From the cell containing the given text, extract its center point as [X, Y] coordinate. 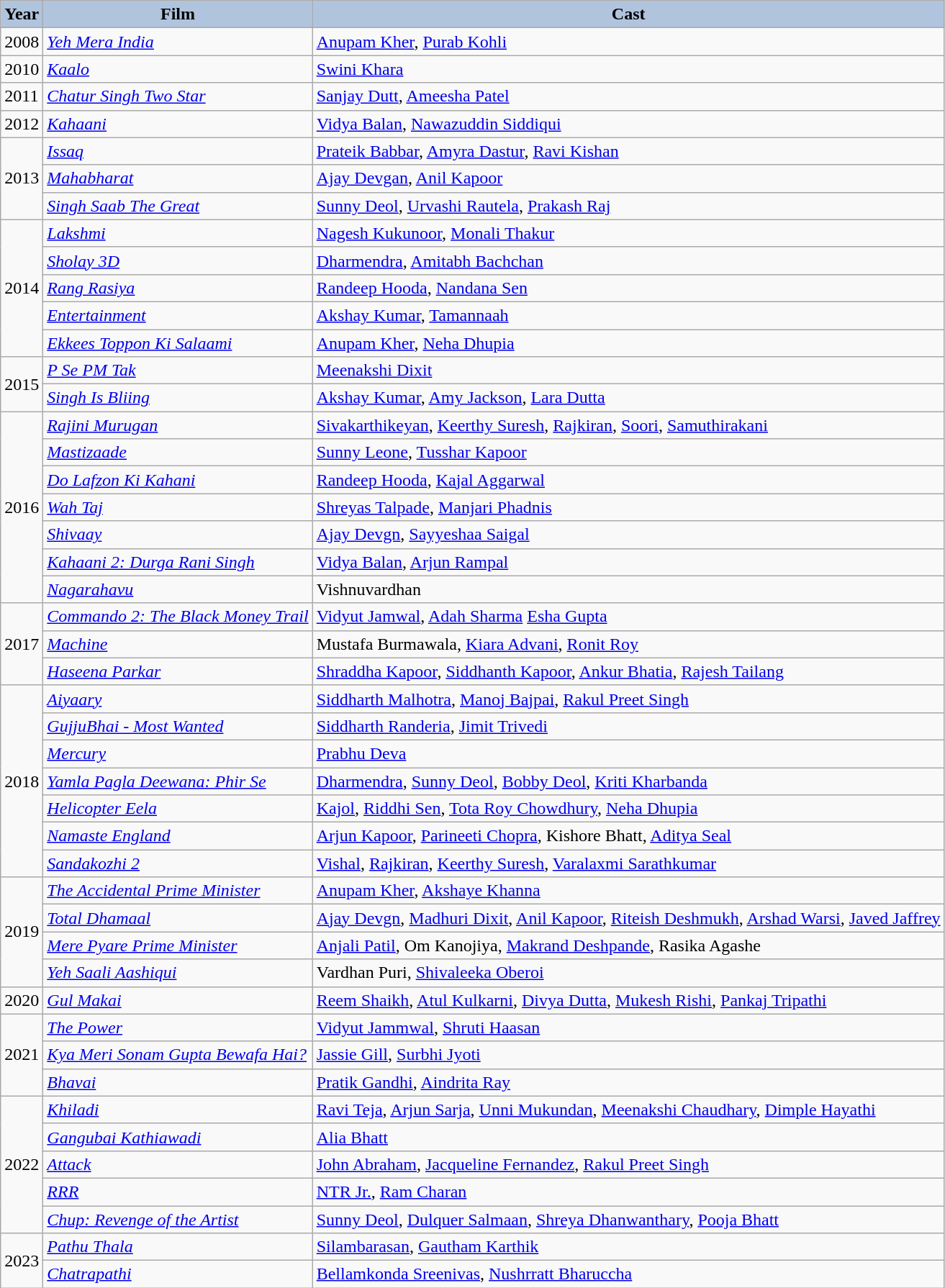
Mahabharat [178, 178]
Kaalo [178, 69]
Sandakozhi 2 [178, 863]
Rajini Murugan [178, 425]
Yamla Pagla Deewana: Phir Se [178, 781]
Helicopter Eela [178, 809]
2011 [22, 96]
Singh Saab The Great [178, 206]
Anupam Kher, Purab Kohli [628, 42]
Commando 2: The Black Money Trail [178, 617]
Sholay 3D [178, 260]
Sivakarthikeyan, Keerthy Suresh, Rajkiran, Soori, Samuthirakani [628, 425]
Shivaay [178, 535]
P Se PM Tak [178, 371]
2018 [22, 781]
Reem Shaikh, Atul Kulkarni, Divya Dutta, Mukesh Rishi, Pankaj Tripathi [628, 1000]
Ajay Devgn, Sayyeshaa Saigal [628, 535]
Kahaani 2: Durga Rani Singh [178, 562]
Randeep Hooda, Kajal Aggarwal [628, 480]
Rang Rasiya [178, 288]
Singh Is Bliing [178, 398]
Vardhan Puri, Shivaleeka Oberoi [628, 973]
Nagesh Kukunoor, Monali Thakur [628, 233]
Akshay Kumar, Tamannaah [628, 315]
Siddharth Malhotra, Manoj Bajpai, Rakul Preet Singh [628, 699]
Sanjay Dutt, Ameesha Patel [628, 96]
Vishnuvardhan [628, 589]
Khiladi [178, 1110]
Ravi Teja, Arjun Sarja, Unni Mukundan, Meenakshi Chaudhary, Dimple Hayathi [628, 1110]
Total Dhamaal [178, 918]
Shreyas Talpade, Manjari Phadnis [628, 507]
Bhavai [178, 1082]
Wah Taj [178, 507]
Kahaani [178, 124]
Haseena Parkar [178, 671]
Vidya Balan, Nawazuddin Siddiqui [628, 124]
Jassie Gill, Surbhi Jyoti [628, 1055]
Ekkees Toppon Ki Salaami [178, 343]
2023 [22, 1261]
Sunny Deol, Urvashi Rautela, Prakash Raj [628, 206]
Sunny Leone, Tusshar Kapoor [628, 453]
Cast [628, 14]
Ajay Devgn, Madhuri Dixit, Anil Kapoor, Riteish Deshmukh, Arshad Warsi, Javed Jaffrey [628, 918]
Arjun Kapoor, Parineeti Chopra, Kishore Bhatt, Aditya Seal [628, 836]
Namaste England [178, 836]
The Accidental Prime Minister [178, 891]
Ajay Devgan, Anil Kapoor [628, 178]
2020 [22, 1000]
Sunny Deol, Dulquer Salmaan, Shreya Dhanwanthary, Pooja Bhatt [628, 1220]
Bellamkonda Sreenivas, Nushrratt Bharuccha [628, 1274]
Aiyaary [178, 699]
2016 [22, 507]
2012 [22, 124]
Mere Pyare Prime Minister [178, 945]
Yeh Saali Aashiqui [178, 973]
Prateik Babbar, Amyra Dastur, Ravi Kishan [628, 151]
Mercury [178, 753]
Siddharth Randeria, Jimit Trivedi [628, 726]
2008 [22, 42]
2017 [22, 644]
2014 [22, 288]
Mustafa Burmawala, Kiara Advani, Ronit Roy [628, 644]
Issaq [178, 151]
Chup: Revenge of the Artist [178, 1220]
Dharmendra, Amitabh Bachchan [628, 260]
Vishal, Rajkiran, Keerthy Suresh, Varalaxmi Sarathkumar [628, 863]
Pathu Thala [178, 1247]
Dharmendra, Sunny Deol, Bobby Deol, Kriti Kharbanda [628, 781]
Gangubai Kathiawadi [178, 1137]
Attack [178, 1164]
Vidyut Jamwal, Adah Sharma Esha Gupta [628, 617]
Kya Meri Sonam Gupta Bewafa Hai? [178, 1055]
Machine [178, 644]
Akshay Kumar, Amy Jackson, Lara Dutta [628, 398]
Alia Bhatt [628, 1137]
Nagarahavu [178, 589]
Year [22, 14]
2013 [22, 178]
Anupam Kher, Akshaye Khanna [628, 891]
Meenakshi Dixit [628, 371]
Anjali Patil, Om Kanojiya, Makrand Deshpande, Rasika Agashe [628, 945]
GujjuBhai - Most Wanted [178, 726]
Prabhu Deva [628, 753]
2010 [22, 69]
RRR [178, 1192]
Swini Khara [628, 69]
Kajol, Riddhi Sen, Tota Roy Chowdhury, Neha Dhupia [628, 809]
Shraddha Kapoor, Siddhanth Kapoor, Ankur Bhatia, Rajesh Tailang [628, 671]
Randeep Hooda, Nandana Sen [628, 288]
2022 [22, 1164]
Film [178, 14]
Anupam Kher, Neha Dhupia [628, 343]
Gul Makai [178, 1000]
Silambarasan, Gautham Karthik [628, 1247]
NTR Jr., Ram Charan [628, 1192]
Do Lafzon Ki Kahani [178, 480]
John Abraham, Jacqueline Fernandez, Rakul Preet Singh [628, 1164]
2015 [22, 384]
Lakshmi [178, 233]
The Power [178, 1028]
Mastizaade [178, 453]
Chatur Singh Two Star [178, 96]
Chatrapathi [178, 1274]
2019 [22, 932]
Pratik Gandhi, Aindrita Ray [628, 1082]
2021 [22, 1055]
Vidya Balan, Arjun Rampal [628, 562]
Yeh Mera India [178, 42]
Vidyut Jammwal, Shruti Haasan [628, 1028]
Entertainment [178, 315]
